Locate the cell with the specified text and output its (x, y) center coordinate. 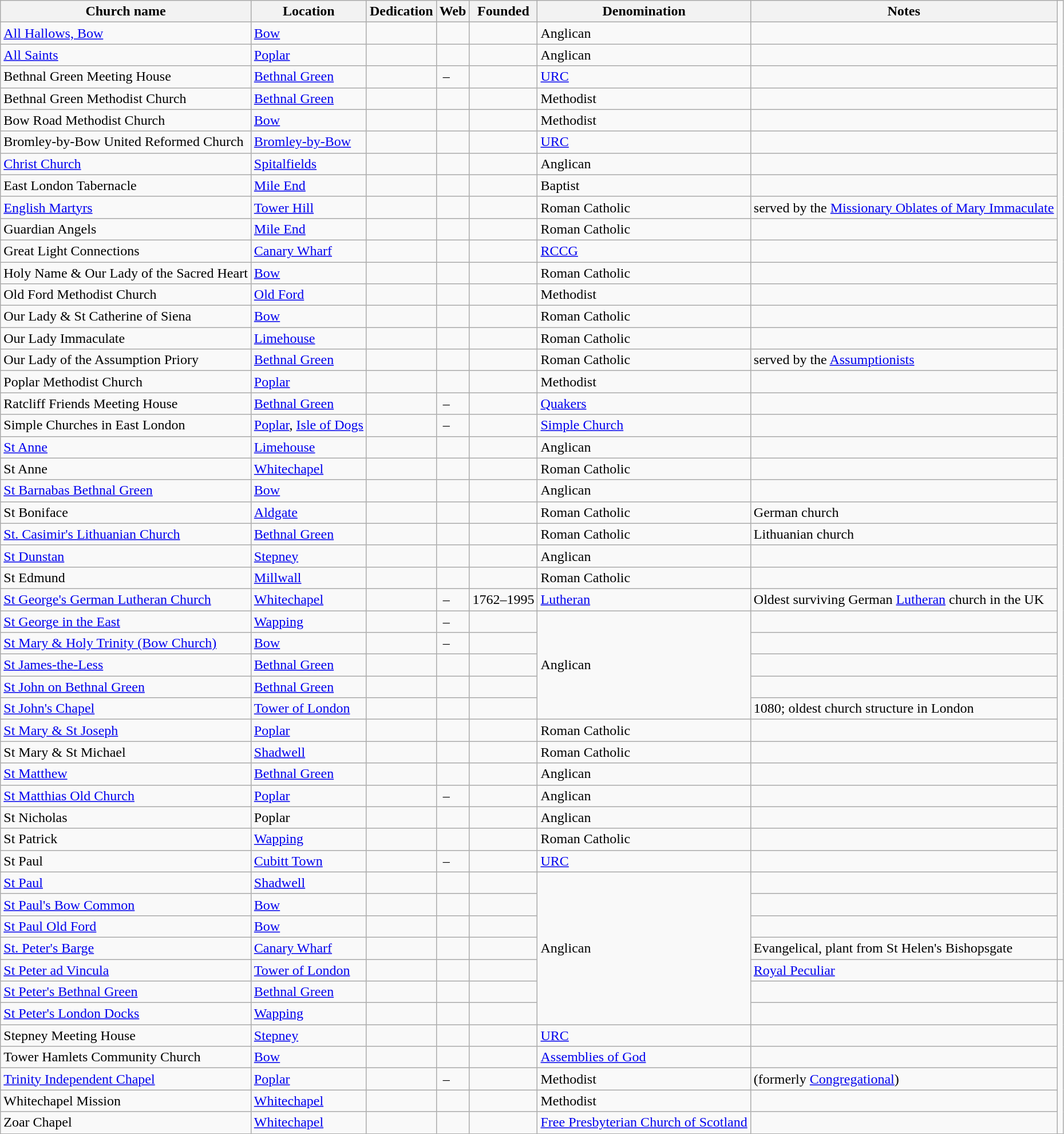
St Mary & Holy Trinity (Bow Church) (126, 643)
Simple Church (644, 425)
(formerly Congregational) (904, 1079)
St Mary & St Joseph (126, 730)
St James-the-Less (126, 665)
English Martyrs (126, 207)
Whitechapel Mission (126, 1101)
Simple Churches in East London (126, 425)
St George's German Lutheran Church (126, 599)
Great Light Connections (126, 251)
Bethnal Green Meeting House (126, 77)
St Mary & St Michael (126, 752)
Web (453, 11)
East London Tabernacle (126, 185)
Holy Name & Our Lady of the Sacred Heart (126, 273)
Millwall (308, 578)
St Matthew (126, 774)
St John's Chapel (126, 709)
St Peter's London Docks (126, 1014)
Royal Peculiar (904, 970)
Our Lady Immaculate (126, 338)
Bethnal Green Methodist Church (126, 98)
Quakers (644, 404)
All Saints (126, 55)
Bromley-by-Bow United Reformed Church (126, 142)
Founded (504, 11)
Free Presbyterian Church of Scotland (644, 1123)
1080; oldest church structure in London (904, 709)
Our Lady & St Catherine of Siena (126, 317)
served by the Assumptionists (904, 360)
Poplar, Isle of Dogs (308, 425)
Denomination (644, 11)
St Peter ad Vincula (126, 970)
St Barnabas Bethnal Green (126, 491)
Lithuanian church (904, 534)
Notes (904, 11)
Poplar Methodist Church (126, 382)
Trinity Independent Chapel (126, 1079)
St Boniface (126, 512)
Old Ford Methodist Church (126, 295)
St Paul's Bow Common (126, 904)
St Dunstan (126, 556)
Dedication (401, 11)
Tower Hamlets Community Church (126, 1057)
1762–1995 (504, 599)
Assemblies of God (644, 1057)
Christ Church (126, 164)
St Edmund (126, 578)
Aldgate (308, 512)
Old Ford (308, 295)
Evangelical, plant from St Helen's Bishopsgate (904, 948)
St Nicholas (126, 817)
Baptist (644, 185)
Stepney Meeting House (126, 1036)
St John on Bethnal Green (126, 687)
Location (308, 11)
German church (904, 512)
Spitalfields (308, 164)
St Matthias Old Church (126, 796)
Cubitt Town (308, 861)
RCCG (644, 251)
Bromley-by-Bow (308, 142)
St Patrick (126, 839)
St Paul Old Ford (126, 926)
Lutheran (644, 599)
Tower Hill (308, 207)
Guardian Angels (126, 229)
Oldest surviving German Lutheran church in the UK (904, 599)
St George in the East (126, 621)
Our Lady of the Assumption Priory (126, 360)
served by the Missionary Oblates of Mary Immaculate (904, 207)
Ratcliff Friends Meeting House (126, 404)
Church name (126, 11)
St Peter's Bethnal Green (126, 992)
St. Peter's Barge (126, 948)
All Hallows, Bow (126, 33)
Bow Road Methodist Church (126, 120)
Zoar Chapel (126, 1123)
St. Casimir's Lithuanian Church (126, 534)
